From the cell containing the given text, extract its center point as [X, Y] coordinate. 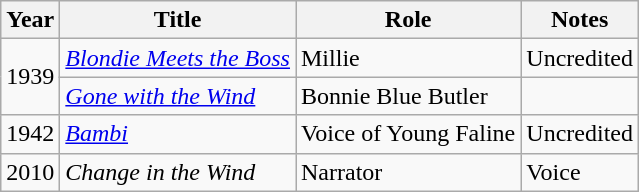
1942 [30, 134]
Voice [580, 172]
Title [178, 20]
Gone with the Wind [178, 96]
2010 [30, 172]
Blondie Meets the Boss [178, 58]
Narrator [408, 172]
Bambi [178, 134]
1939 [30, 77]
Year [30, 20]
Voice of Young Faline [408, 134]
Change in the Wind [178, 172]
Role [408, 20]
Notes [580, 20]
Bonnie Blue Butler [408, 96]
Millie [408, 58]
